Provide the (x, y) coordinate of the cell's center where the given text is located.  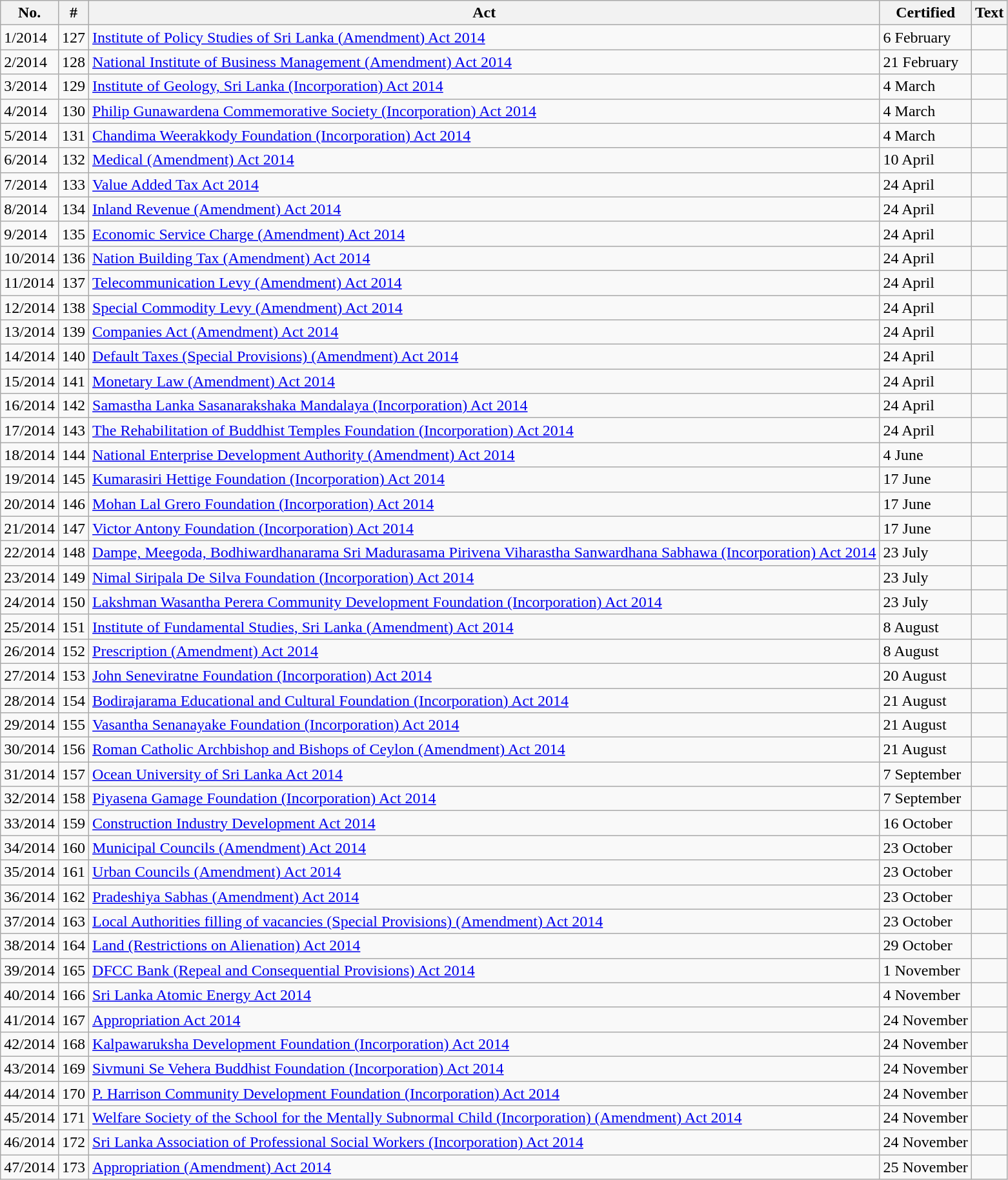
20 August (925, 675)
36/2014 (30, 897)
135 (74, 234)
Roman Catholic Archbishop and Bishops of Ceylon (Amendment) Act 2014 (484, 750)
Certified (925, 13)
17/2014 (30, 430)
Institute of Geology, Sri Lanka (Incorporation) Act 2014 (484, 86)
28/2014 (30, 700)
# (74, 13)
144 (74, 455)
Prescription (Amendment) Act 2014 (484, 651)
159 (74, 823)
146 (74, 504)
127 (74, 37)
Dampe, Meegoda, Bodhiwardhanarama Sri Madurasama Pirivena Viharastha Sanwardhana Sabhawa (Incorporation) Act 2014 (484, 553)
25/2014 (30, 626)
Nimal Siripala De Silva Foundation (Incorporation) Act 2014 (484, 577)
The Rehabilitation of Buddhist Temples Foundation (Incorporation) Act 2014 (484, 430)
167 (74, 1019)
Pradeshiya Sabhas (Amendment) Act 2014 (484, 897)
141 (74, 381)
35/2014 (30, 872)
Economic Service Charge (Amendment) Act 2014 (484, 234)
2/2014 (30, 62)
142 (74, 406)
Philip Gunawardena Commemorative Society (Incorporation) Act 2014 (484, 111)
No. (30, 13)
National Enterprise Development Authority (Amendment) Act 2014 (484, 455)
39/2014 (30, 970)
47/2014 (30, 1167)
Mohan Lal Grero Foundation (Incorporation) Act 2014 (484, 504)
20/2014 (30, 504)
140 (74, 357)
24/2014 (30, 602)
4 November (925, 995)
Kumarasiri Hettige Foundation (Incorporation) Act 2014 (484, 479)
Bodirajarama Educational and Cultural Foundation (Incorporation) Act 2014 (484, 700)
29/2014 (30, 725)
Samastha Lanka Sasanarakshaka Mandalaya (Incorporation) Act 2014 (484, 406)
Special Commodity Levy (Amendment) Act 2014 (484, 308)
168 (74, 1044)
Sri Lanka Association of Professional Social Workers (Incorporation) Act 2014 (484, 1143)
10 April (925, 160)
148 (74, 553)
173 (74, 1167)
32/2014 (30, 799)
29 October (925, 946)
149 (74, 577)
30/2014 (30, 750)
Lakshman Wasantha Perera Community Development Foundation (Incorporation) Act 2014 (484, 602)
Appropriation (Amendment) Act 2014 (484, 1167)
Chandima Weerakkody Foundation (Incorporation) Act 2014 (484, 135)
44/2014 (30, 1094)
42/2014 (30, 1044)
Telecommunication Levy (Amendment) Act 2014 (484, 283)
150 (74, 602)
131 (74, 135)
21/2014 (30, 528)
158 (74, 799)
130 (74, 111)
Vasantha Senanayake Foundation (Incorporation) Act 2014 (484, 725)
38/2014 (30, 946)
133 (74, 185)
172 (74, 1143)
4 June (925, 455)
Institute of Policy Studies of Sri Lanka (Amendment) Act 2014 (484, 37)
16/2014 (30, 406)
23/2014 (30, 577)
171 (74, 1118)
138 (74, 308)
169 (74, 1068)
John Seneviratne Foundation (Incorporation) Act 2014 (484, 675)
139 (74, 332)
Sri Lanka Atomic Energy Act 2014 (484, 995)
26/2014 (30, 651)
11/2014 (30, 283)
Companies Act (Amendment) Act 2014 (484, 332)
132 (74, 160)
14/2014 (30, 357)
45/2014 (30, 1118)
166 (74, 995)
13/2014 (30, 332)
129 (74, 86)
DFCC Bank (Repeal and Consequential Provisions) Act 2014 (484, 970)
161 (74, 872)
31/2014 (30, 774)
19/2014 (30, 479)
Medical (Amendment) Act 2014 (484, 160)
15/2014 (30, 381)
152 (74, 651)
Institute of Fundamental Studies, Sri Lanka (Amendment) Act 2014 (484, 626)
10/2014 (30, 258)
7/2014 (30, 185)
40/2014 (30, 995)
162 (74, 897)
153 (74, 675)
163 (74, 921)
9/2014 (30, 234)
37/2014 (30, 921)
41/2014 (30, 1019)
6 February (925, 37)
21 February (925, 62)
Urban Councils (Amendment) Act 2014 (484, 872)
165 (74, 970)
136 (74, 258)
16 October (925, 823)
1 November (925, 970)
Nation Building Tax (Amendment) Act 2014 (484, 258)
Welfare Society of the School for the Mentally Subnormal Child (Incorporation) (Amendment) Act 2014 (484, 1118)
156 (74, 750)
Act (484, 13)
Value Added Tax Act 2014 (484, 185)
Municipal Councils (Amendment) Act 2014 (484, 848)
Kalpawaruksha Development Foundation (Incorporation) Act 2014 (484, 1044)
Ocean University of Sri Lanka Act 2014 (484, 774)
National Institute of Business Management (Amendment) Act 2014 (484, 62)
128 (74, 62)
25 November (925, 1167)
22/2014 (30, 553)
1/2014 (30, 37)
137 (74, 283)
18/2014 (30, 455)
46/2014 (30, 1143)
Land (Restrictions on Alienation) Act 2014 (484, 946)
134 (74, 209)
145 (74, 479)
Sivmuni Se Vehera Buddhist Foundation (Incorporation) Act 2014 (484, 1068)
157 (74, 774)
8/2014 (30, 209)
Text (989, 13)
27/2014 (30, 675)
Local Authorities filling of vacancies (Special Provisions) (Amendment) Act 2014 (484, 921)
3/2014 (30, 86)
43/2014 (30, 1068)
12/2014 (30, 308)
P. Harrison Community Development Foundation (Incorporation) Act 2014 (484, 1094)
Victor Antony Foundation (Incorporation) Act 2014 (484, 528)
147 (74, 528)
143 (74, 430)
Piyasena Gamage Foundation (Incorporation) Act 2014 (484, 799)
170 (74, 1094)
5/2014 (30, 135)
160 (74, 848)
151 (74, 626)
Construction Industry Development Act 2014 (484, 823)
Default Taxes (Special Provisions) (Amendment) Act 2014 (484, 357)
Appropriation Act 2014 (484, 1019)
154 (74, 700)
34/2014 (30, 848)
Monetary Law (Amendment) Act 2014 (484, 381)
Inland Revenue (Amendment) Act 2014 (484, 209)
164 (74, 946)
6/2014 (30, 160)
4/2014 (30, 111)
33/2014 (30, 823)
155 (74, 725)
